Scan for the cell matching the given text and deliver its (X, Y) coordinate at center. 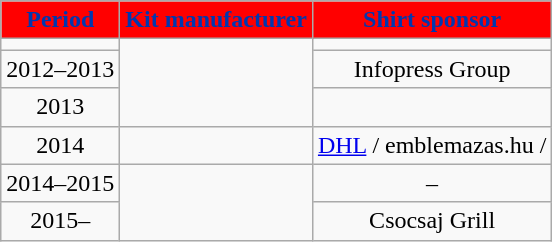
2015– (60, 221)
Shirt sponsor (432, 20)
2013 (60, 107)
2014–2015 (60, 183)
Kit manufacturer (216, 20)
2012–2013 (60, 69)
DHL / emblemazas.hu / (432, 145)
Period (60, 20)
– (432, 183)
Infopress Group (432, 69)
Csocsaj Grill (432, 221)
2014 (60, 145)
